Pinpoint the cell where the given text exists, returning its (X, Y) midpoint coordinate. 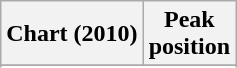
Chart (2010) (72, 34)
Peakposition (189, 34)
